Return the (X, Y) coordinate for the center point of the cell that contains the specified text.  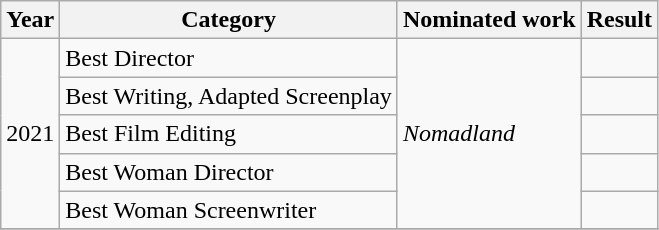
2021 (30, 134)
Best Director (229, 58)
Best Woman Director (229, 172)
Result (619, 20)
Best Writing, Adapted Screenplay (229, 96)
Nomadland (489, 134)
Best Woman Screenwriter (229, 210)
Best Film Editing (229, 134)
Year (30, 20)
Nominated work (489, 20)
Category (229, 20)
